Provide the [X, Y] coordinate of the cell's center where the given text is located.  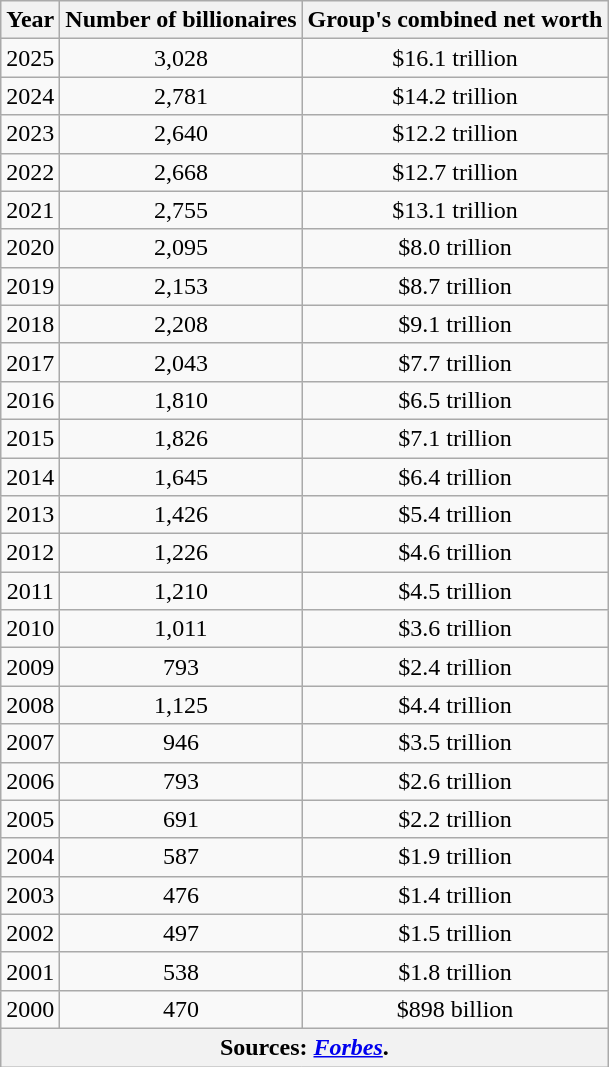
2015 [30, 438]
2005 [30, 819]
$12.7 trillion [455, 172]
587 [181, 857]
$8.0 trillion [455, 248]
946 [181, 743]
$2.2 trillion [455, 819]
$4.6 trillion [455, 553]
$13.1 trillion [455, 210]
2018 [30, 324]
691 [181, 819]
2002 [30, 933]
1,826 [181, 438]
2009 [30, 667]
$3.6 trillion [455, 629]
2016 [30, 400]
$12.2 trillion [455, 134]
2022 [30, 172]
$2.4 trillion [455, 667]
$5.4 trillion [455, 515]
1,810 [181, 400]
1,210 [181, 591]
2000 [30, 1009]
2007 [30, 743]
2,043 [181, 362]
$1.9 trillion [455, 857]
$16.1 trillion [455, 58]
2013 [30, 515]
1,125 [181, 705]
$8.7 trillion [455, 286]
2023 [30, 134]
497 [181, 933]
2011 [30, 591]
$898 billion [455, 1009]
Sources: Forbes. [304, 1047]
2006 [30, 781]
2,208 [181, 324]
470 [181, 1009]
2017 [30, 362]
$7.1 trillion [455, 438]
$9.1 trillion [455, 324]
$1.5 trillion [455, 933]
$6.4 trillion [455, 477]
2,781 [181, 96]
3,028 [181, 58]
2010 [30, 629]
$6.5 trillion [455, 400]
1,645 [181, 477]
1,226 [181, 553]
538 [181, 971]
2,755 [181, 210]
1,011 [181, 629]
1,426 [181, 515]
$1.4 trillion [455, 895]
Group's combined net worth [455, 20]
2014 [30, 477]
2003 [30, 895]
2,668 [181, 172]
$4.5 trillion [455, 591]
2020 [30, 248]
2,640 [181, 134]
Year [30, 20]
$14.2 trillion [455, 96]
$3.5 trillion [455, 743]
2001 [30, 971]
2019 [30, 286]
Number of billionaires [181, 20]
2021 [30, 210]
$4.4 trillion [455, 705]
2012 [30, 553]
2,095 [181, 248]
2024 [30, 96]
2008 [30, 705]
$2.6 trillion [455, 781]
2,153 [181, 286]
$1.8 trillion [455, 971]
476 [181, 895]
$7.7 trillion [455, 362]
2004 [30, 857]
2025 [30, 58]
